Capture the cell that displays the provided text and extract its [x, y] central coordinate. 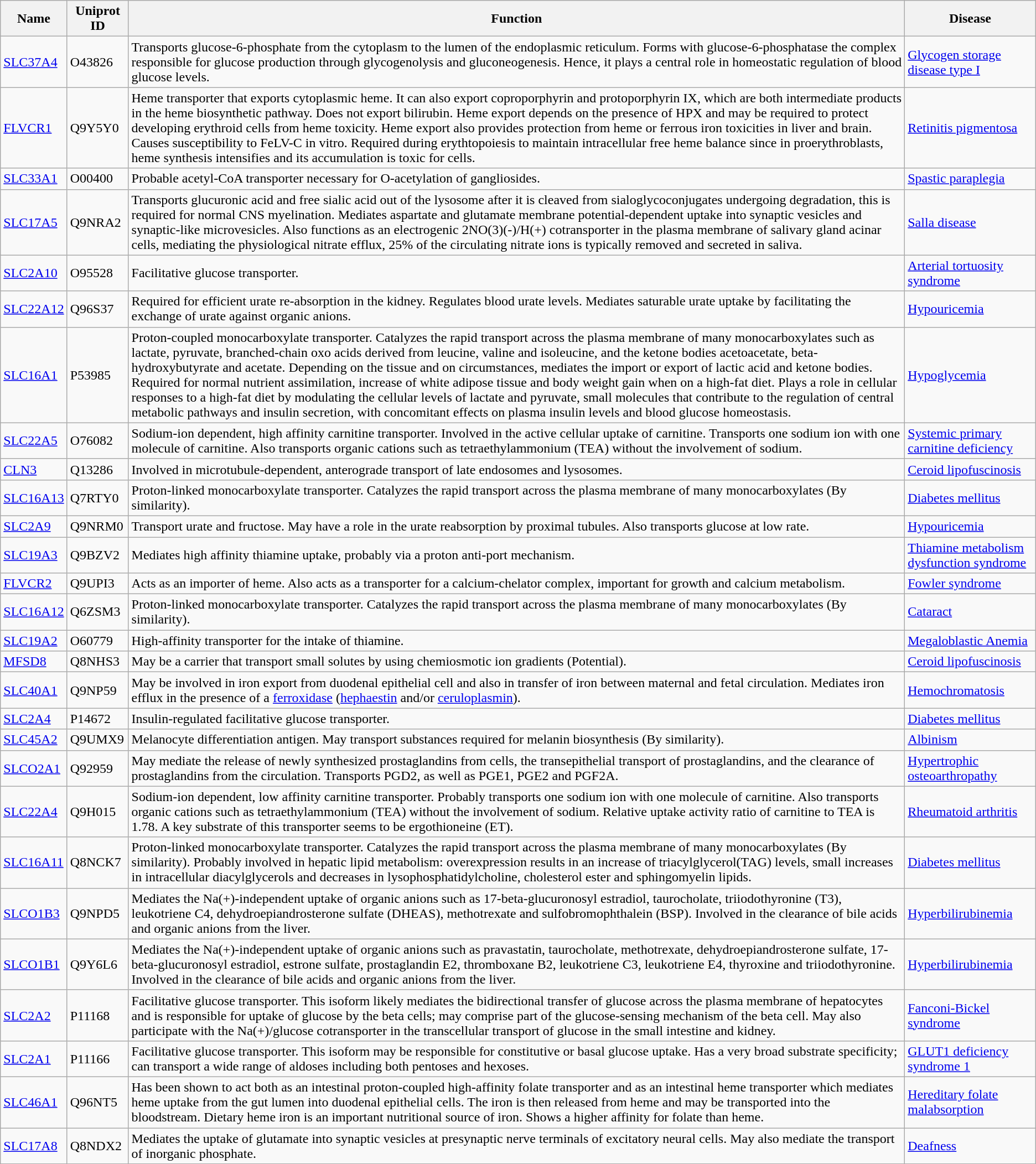
SLC2A1 [34, 1059]
GLUT1 deficiency syndrome 1 [971, 1059]
SLC17A8 [34, 1145]
Q6ZSM3 [97, 612]
SLC2A9 [34, 526]
Mediates high affinity thiamine uptake, probably via a proton anti-port mechanism. [517, 554]
SLC40A1 [34, 690]
Transport urate and fructose. May have a role in the urate reabsorption by proximal tubules. Also transports glucose at low rate. [517, 526]
Cataract [971, 612]
Probable acetyl-CoA transporter necessary for O-acetylation of gangliosides. [517, 179]
SLC46A1 [34, 1102]
SLC33A1 [34, 179]
Q13286 [97, 469]
SLC37A4 [34, 62]
High-affinity transporter for the intake of thiamine. [517, 641]
Albinism [971, 740]
P11168 [97, 1015]
Name [34, 19]
Q9UPI3 [97, 584]
Function [517, 19]
Fanconi-Bickel syndrome [971, 1015]
Q8NHS3 [97, 662]
Systemic primary carnitine deficiency [971, 440]
SLC16A12 [34, 612]
MFSD8 [34, 662]
SLC2A2 [34, 1015]
P53985 [97, 375]
O60779 [97, 641]
SLC22A4 [34, 812]
O76082 [97, 440]
Q96NT5 [97, 1102]
SLC22A5 [34, 440]
SLC16A11 [34, 862]
Rheumatoid arthritis [971, 812]
May be a carrier that transport small solutes by using chemiosmotic ion gradients (Potential). [517, 662]
Fowler syndrome [971, 584]
Facilitative glucose transporter. [517, 273]
Q9UMX9 [97, 740]
P14672 [97, 719]
Q9BZV2 [97, 554]
SLC19A2 [34, 641]
SLC17A5 [34, 222]
Deafness [971, 1145]
SLC22A12 [34, 309]
Spastic paraplegia [971, 179]
Q9H015 [97, 812]
O00400 [97, 179]
Q9NRM0 [97, 526]
Q96S37 [97, 309]
SLC2A10 [34, 273]
O95528 [97, 273]
Thiamine metabolism dysfunction syndrome [971, 554]
Q8NDX2 [97, 1145]
SLCO2A1 [34, 768]
Q9NP59 [97, 690]
CLN3 [34, 469]
Melanocyte differentiation antigen. May transport substances required for melanin biosynthesis (By similarity). [517, 740]
SLCO1B3 [34, 913]
Acts as an importer of heme. Also acts as a transporter for a calcium-chelator complex, important for growth and calcium metabolism. [517, 584]
Uniprot ID [97, 19]
SLC45A2 [34, 740]
Involved in microtubule-dependent, anterograde transport of late endosomes and lysosomes. [517, 469]
FLVCR1 [34, 128]
SLC2A4 [34, 719]
FLVCR2 [34, 584]
Hypoglycemia [971, 375]
SLCO1B1 [34, 964]
Disease [971, 19]
Hypertrophic osteoarthropathy [971, 768]
Hereditary folate malabsorption [971, 1102]
Insulin-regulated facilitative glucose transporter. [517, 719]
SLC19A3 [34, 554]
Glycogen storage disease type I [971, 62]
O43826 [97, 62]
Hemochromatosis [971, 690]
Salla disease [971, 222]
Retinitis pigmentosa [971, 128]
Q8NCK7 [97, 862]
Q9Y5Y0 [97, 128]
Q9NPD5 [97, 913]
P11166 [97, 1059]
Arterial tortuosity syndrome [971, 273]
SLC16A13 [34, 498]
Megaloblastic Anemia [971, 641]
Q9NRA2 [97, 222]
Q7RTY0 [97, 498]
Q92959 [97, 768]
Q9Y6L6 [97, 964]
SLC16A1 [34, 375]
